Determine the [x, y] coordinate at the center of the cell enclosing the given text.  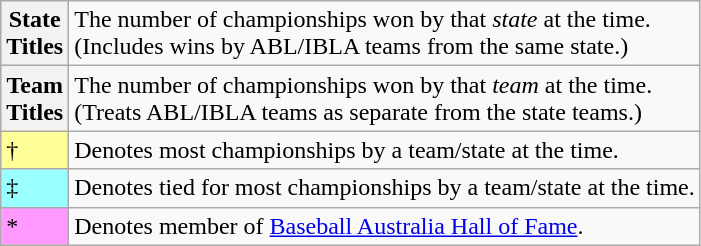
Denotes most championships by a team/state at the time. [385, 150]
† [35, 150]
The number of championships won by that team at the time.(Treats ABL/IBLA teams as separate from the state teams.) [385, 98]
The number of championships won by that state at the time.(Includes wins by ABL/IBLA teams from the same state.) [385, 34]
StateTitles [35, 34]
‡ [35, 188]
Denotes tied for most championships by a team/state at the time. [385, 188]
Denotes member of Baseball Australia Hall of Fame. [385, 226]
* [35, 226]
TeamTitles [35, 98]
